Detect which cell encompasses the target text, then output its [X, Y] center coordinate. 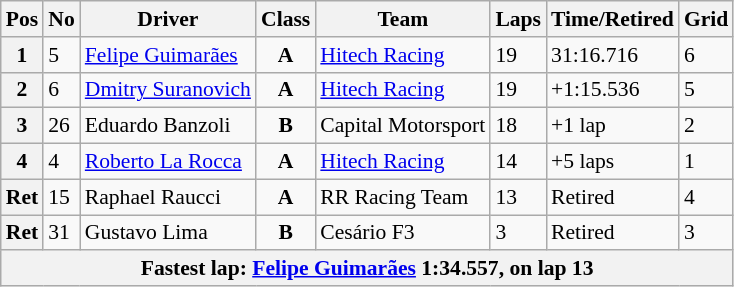
31:16.716 [612, 55]
18 [518, 126]
Capital Motorsport [402, 126]
Gustavo Lima [168, 233]
Raphael Raucci [168, 197]
Dmitry Suranovich [168, 90]
Team [402, 19]
Roberto La Rocca [168, 162]
+1 lap [612, 126]
Grid [706, 19]
Cesário F3 [402, 233]
Class [286, 19]
14 [518, 162]
Fastest lap: Felipe Guimarães 1:34.557, on lap 13 [368, 269]
Laps [518, 19]
Pos [22, 19]
31 [62, 233]
26 [62, 126]
13 [518, 197]
+5 laps [612, 162]
Time/Retired [612, 19]
No [62, 19]
+1:15.536 [612, 90]
Eduardo Banzoli [168, 126]
RR Racing Team [402, 197]
15 [62, 197]
Driver [168, 19]
Felipe Guimarães [168, 55]
